Capture the cell that displays the provided text and extract its (X, Y) central coordinate. 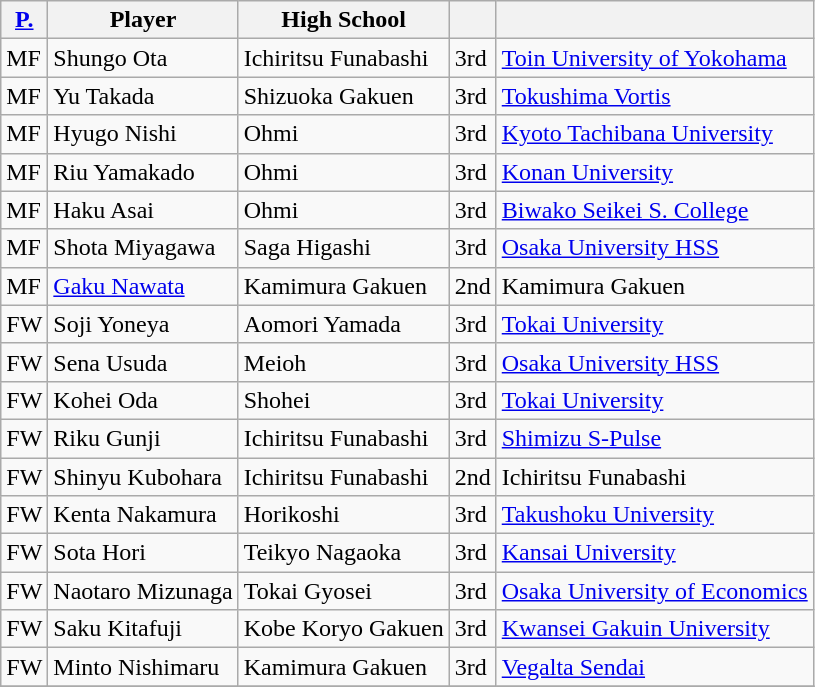
Sena Usuda (143, 362)
Minto Nishimaru (143, 667)
Haku Asai (143, 210)
Saga Higashi (344, 248)
Player (143, 20)
Teikyo Nagaoka (344, 553)
Shimizu S-Pulse (654, 438)
Takushoku University (654, 515)
Yu Takada (143, 96)
Aomori Yamada (344, 324)
Riu Yamakado (143, 172)
Tokai Gyosei (344, 591)
Gaku Nawata (143, 286)
Tokushima Vortis (654, 96)
Shungo Ota (143, 58)
Toin University of Yokohama (654, 58)
Saku Kitafuji (143, 629)
Kwansei Gakuin University (654, 629)
Hyugo Nishi (143, 134)
P. (24, 20)
Kohei Oda (143, 400)
Shota Miyagawa (143, 248)
Kobe Koryo Gakuen (344, 629)
Soji Yoneya (143, 324)
Biwako Seikei S. College (654, 210)
High School (344, 20)
Meioh (344, 362)
Shinyu Kubohara (143, 477)
Shizuoka Gakuen (344, 96)
Konan University (654, 172)
Shohei (344, 400)
Sota Hori (143, 553)
Osaka University of Economics (654, 591)
Kansai University (654, 553)
Riku Gunji (143, 438)
Naotaro Mizunaga (143, 591)
Kyoto Tachibana University (654, 134)
Kenta Nakamura (143, 515)
Vegalta Sendai (654, 667)
Horikoshi (344, 515)
